Scan for the cell matching the given text and deliver its (x, y) coordinate at center. 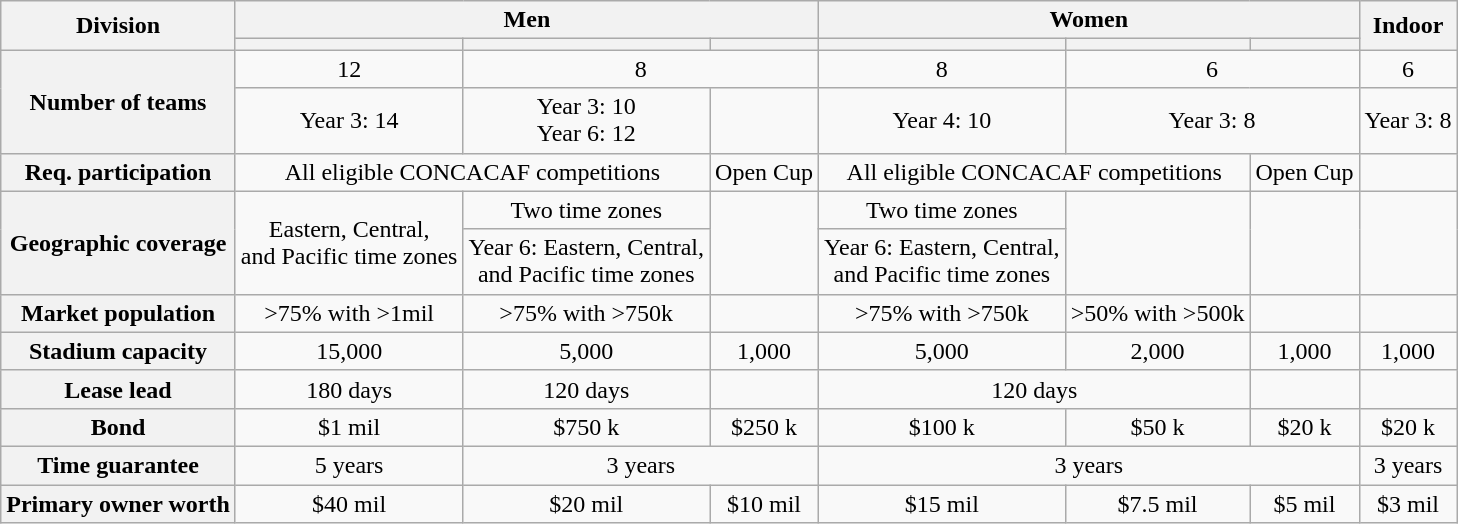
2,000 (1158, 351)
5 years (349, 465)
$100 k (942, 427)
$5 mil (1304, 503)
$250 k (764, 427)
$1 mil (349, 427)
$15 mil (942, 503)
$40 mil (349, 503)
Market population (118, 313)
Bond (118, 427)
$7.5 mil (1158, 503)
$750 k (586, 427)
>75% with >1mil (349, 313)
Geographic coverage (118, 242)
Women (1089, 20)
15,000 (349, 351)
Eastern, Central,and Pacific time zones (349, 242)
Year 3: 14 (349, 120)
Req. participation (118, 172)
Time guarantee (118, 465)
$20 mil (586, 503)
Number of teams (118, 102)
Year 4: 10 (942, 120)
Division (118, 26)
Stadium capacity (118, 351)
$50 k (1158, 427)
Indoor (1408, 26)
180 days (349, 389)
$3 mil (1408, 503)
12 (349, 69)
>50% with >500k (1158, 313)
Men (526, 20)
Lease lead (118, 389)
Primary owner worth (118, 503)
$10 mil (764, 503)
Year 3: 10Year 6: 12 (586, 120)
